Identify which cell holds the provided text, then report its [X, Y] central coordinate. 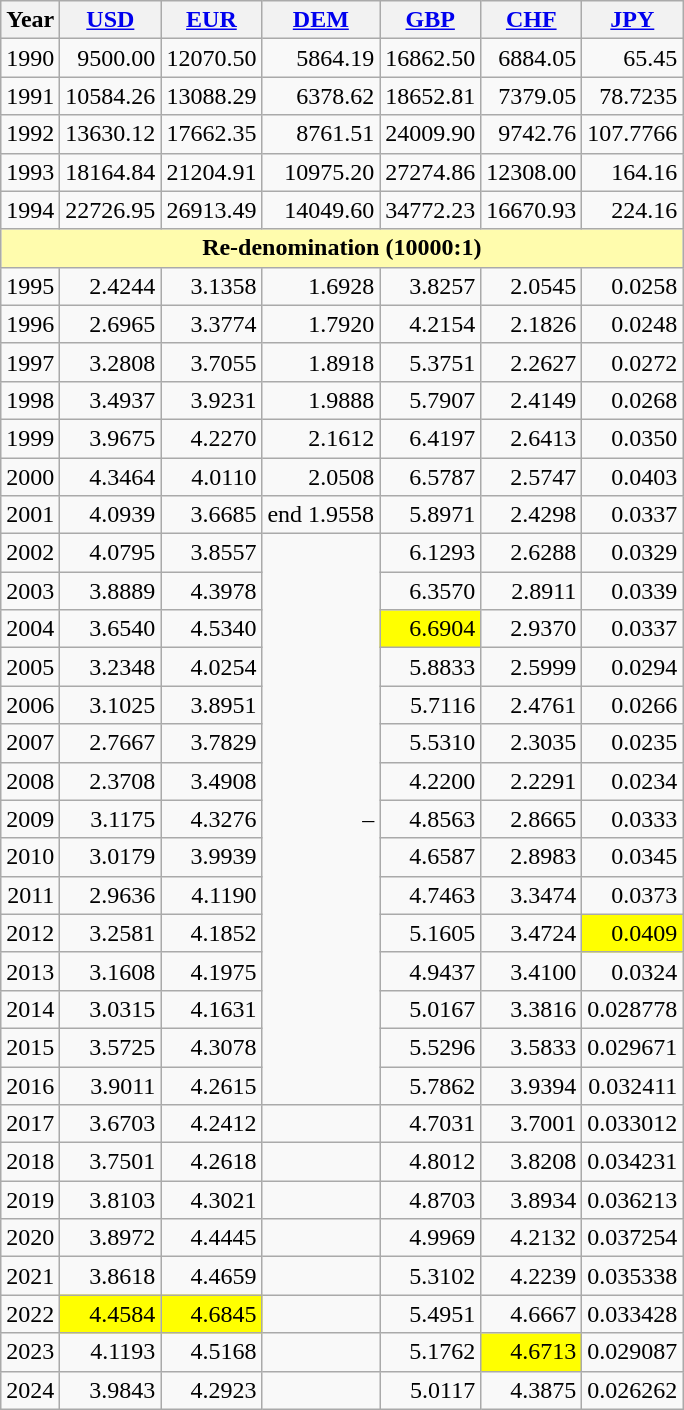
0.028778 [632, 1009]
0.0345 [632, 857]
0.026262 [632, 1390]
1.8918 [321, 362]
24009.90 [430, 134]
18652.81 [430, 96]
3.4100 [532, 971]
0.0258 [632, 286]
0.0403 [632, 477]
0.035338 [632, 1276]
2.8983 [532, 857]
4.2412 [212, 1124]
0.0268 [632, 400]
6.3570 [430, 591]
5.4951 [430, 1314]
4.6667 [532, 1314]
4.0254 [212, 667]
107.7766 [632, 134]
2004 [30, 629]
2.1826 [532, 324]
2019 [30, 1200]
12308.00 [532, 172]
2.7667 [110, 743]
4.1975 [212, 971]
3.6540 [110, 629]
GBP [430, 20]
6.6904 [430, 629]
2023 [30, 1352]
6378.62 [321, 96]
3.1608 [110, 971]
3.9394 [532, 1085]
2.2627 [532, 362]
78.7235 [632, 96]
4.1190 [212, 895]
5.1762 [430, 1352]
3.8257 [430, 286]
65.45 [632, 58]
1997 [30, 362]
3.3774 [212, 324]
4.6713 [532, 1352]
3.2581 [110, 933]
3.5833 [532, 1047]
4.2923 [212, 1390]
0.0324 [632, 971]
9742.76 [532, 134]
2015 [30, 1047]
13088.29 [212, 96]
16862.50 [430, 58]
5.0167 [430, 1009]
3.5725 [110, 1047]
0.029087 [632, 1352]
10975.20 [321, 172]
0.036213 [632, 1200]
12070.50 [212, 58]
3.8972 [110, 1238]
3.8618 [110, 1276]
3.3816 [532, 1009]
3.4937 [110, 400]
2014 [30, 1009]
1999 [30, 438]
2005 [30, 667]
22726.95 [110, 210]
2012 [30, 933]
3.1025 [110, 705]
3.4908 [212, 781]
2008 [30, 781]
2022 [30, 1314]
USD [110, 20]
0.033012 [632, 1124]
2003 [30, 591]
4.8012 [430, 1162]
4.1852 [212, 933]
3.6703 [110, 1124]
4.2270 [212, 438]
5.7116 [430, 705]
3.8208 [532, 1162]
0.0373 [632, 895]
1990 [30, 58]
9500.00 [110, 58]
4.7463 [430, 895]
3.6685 [212, 515]
0.0339 [632, 591]
0.0350 [632, 438]
5864.19 [321, 58]
0.037254 [632, 1238]
3.9231 [212, 400]
0.029671 [632, 1047]
2021 [30, 1276]
4.8703 [430, 1200]
5.3751 [430, 362]
14049.60 [321, 210]
3.7829 [212, 743]
0.034231 [632, 1162]
27274.86 [430, 172]
3.4724 [532, 933]
0.0272 [632, 362]
EUR [212, 20]
4.5168 [212, 1352]
3.0315 [110, 1009]
2018 [30, 1162]
5.8971 [430, 515]
0.0409 [632, 933]
5.8833 [430, 667]
2002 [30, 553]
3.0179 [110, 857]
5.5296 [430, 1047]
3.7501 [110, 1162]
2020 [30, 1238]
3.9843 [110, 1390]
3.1175 [110, 819]
4.9437 [430, 971]
4.5340 [212, 629]
3.3474 [532, 895]
0.033428 [632, 1314]
3.7055 [212, 362]
0.0248 [632, 324]
1996 [30, 324]
CHF [532, 20]
4.4659 [212, 1276]
0.0266 [632, 705]
5.7907 [430, 400]
17662.35 [212, 134]
DEM [321, 20]
2024 [30, 1390]
6.5787 [430, 477]
2000 [30, 477]
3.8934 [532, 1200]
10584.26 [110, 96]
4.2239 [532, 1276]
4.3464 [110, 477]
3.9939 [212, 857]
2.4761 [532, 705]
1.7920 [321, 324]
4.3875 [532, 1390]
4.2154 [430, 324]
0.0329 [632, 553]
3.8557 [212, 553]
0.0234 [632, 781]
164.16 [632, 172]
8761.51 [321, 134]
2.2291 [532, 781]
4.2200 [430, 781]
2.4244 [110, 286]
4.1193 [110, 1352]
1995 [30, 286]
4.0939 [110, 515]
2010 [30, 857]
13630.12 [110, 134]
2.6413 [532, 438]
0.0235 [632, 743]
2.6965 [110, 324]
1998 [30, 400]
3.9011 [110, 1085]
16670.93 [532, 210]
2.8911 [532, 591]
2006 [30, 705]
2.0545 [532, 286]
3.8889 [110, 591]
2.0508 [321, 477]
0.0333 [632, 819]
1994 [30, 210]
7379.05 [532, 96]
6.4197 [430, 438]
4.9969 [430, 1238]
5.7862 [430, 1085]
4.8563 [430, 819]
4.3078 [212, 1047]
3.8951 [212, 705]
JPY [632, 20]
1991 [30, 96]
4.2618 [212, 1162]
4.0795 [110, 553]
end 1.9558 [321, 515]
2.6288 [532, 553]
2.4298 [532, 515]
2.8665 [532, 819]
18164.84 [110, 172]
4.0110 [212, 477]
4.4445 [212, 1238]
4.7031 [430, 1124]
21204.91 [212, 172]
2.9370 [532, 629]
3.2348 [110, 667]
2017 [30, 1124]
2.9636 [110, 895]
2.3035 [532, 743]
1.6928 [321, 286]
4.2132 [532, 1238]
Re-denomination (10000:1) [342, 248]
5.5310 [430, 743]
2.5999 [532, 667]
3.1358 [212, 286]
Year [30, 20]
2013 [30, 971]
2007 [30, 743]
1992 [30, 134]
2.3708 [110, 781]
26913.49 [212, 210]
6884.05 [532, 58]
6.1293 [430, 553]
4.6587 [430, 857]
3.9675 [110, 438]
1993 [30, 172]
4.4584 [110, 1314]
5.1605 [430, 933]
4.2615 [212, 1085]
0.0294 [632, 667]
4.3276 [212, 819]
2001 [30, 515]
1.9888 [321, 400]
2016 [30, 1085]
2.4149 [532, 400]
– [321, 820]
4.6845 [212, 1314]
2.1612 [321, 438]
5.3102 [430, 1276]
5.0117 [430, 1390]
4.3021 [212, 1200]
2.5747 [532, 477]
2009 [30, 819]
34772.23 [430, 210]
4.3978 [212, 591]
3.8103 [110, 1200]
0.032411 [632, 1085]
4.1631 [212, 1009]
3.7001 [532, 1124]
224.16 [632, 210]
2011 [30, 895]
3.2808 [110, 362]
